Return the (x, y) coordinate for the center point of the cell that contains the specified text.  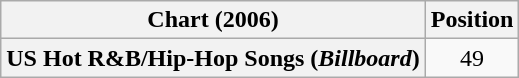
Position (472, 20)
49 (472, 58)
Chart (2006) (213, 20)
US Hot R&B/Hip-Hop Songs (Billboard) (213, 58)
